Pinpoint the cell where the given text exists, returning its [X, Y] midpoint coordinate. 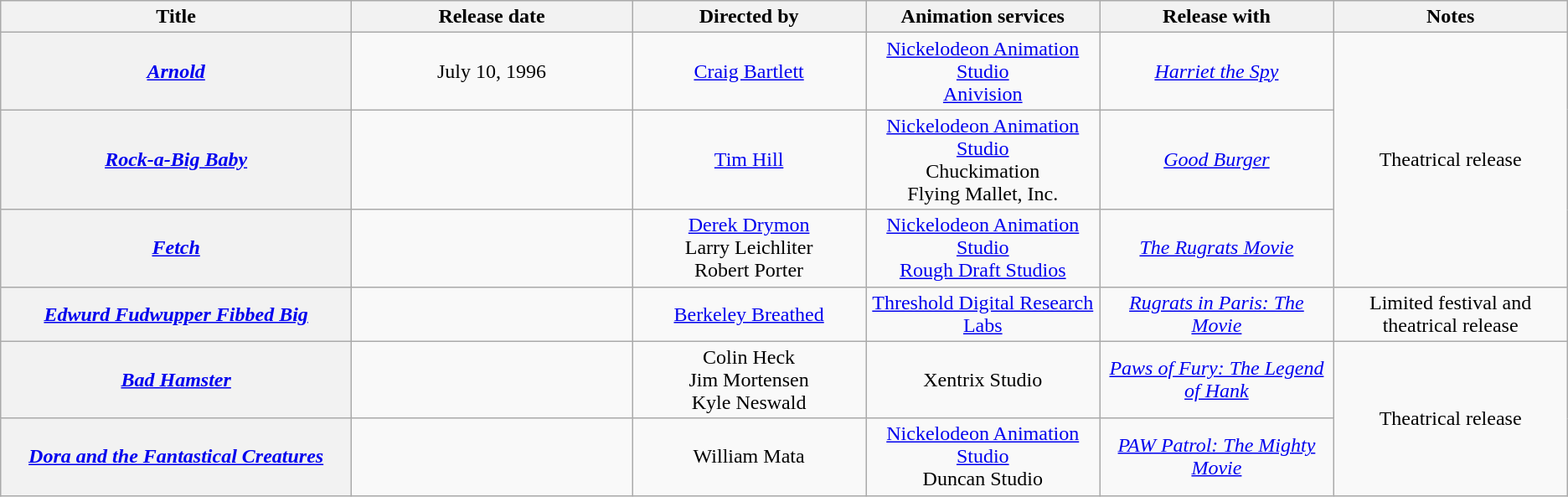
Release with [1216, 17]
July 10, 1996 [493, 71]
William Mata [749, 457]
Berkeley Breathed [749, 313]
Release date [493, 17]
Rock-a-Big Baby [176, 159]
The Rugrats Movie [1216, 248]
Threshold Digital Research Labs [983, 313]
Animation services [983, 17]
Dora and the Fantastical Creatures [176, 457]
Notes [1451, 17]
Edwurd Fudwupper Fibbed Big [176, 313]
Limited festival and theatrical release [1451, 313]
Tim Hill [749, 159]
Bad Hamster [176, 380]
Nickelodeon Animation StudioAnivision [983, 71]
Paws of Fury: The Legend of Hank [1216, 380]
Nickelodeon Animation StudioDuncan Studio [983, 457]
Craig Bartlett [749, 71]
Harriet the Spy [1216, 71]
PAW Patrol: The Mighty Movie [1216, 457]
Arnold [176, 71]
Colin HeckJim MortensenKyle Neswald [749, 380]
Xentrix Studio [983, 380]
Good Burger [1216, 159]
Nickelodeon Animation StudioRough Draft Studios [983, 248]
Title [176, 17]
Fetch [176, 248]
Rugrats in Paris: The Movie [1216, 313]
Nickelodeon Animation StudioChuckimationFlying Mallet, Inc. [983, 159]
Derek DrymonLarry LeichliterRobert Porter [749, 248]
Directed by [749, 17]
